Extract the [X, Y] coordinate from the center of the cell holding the provided text.  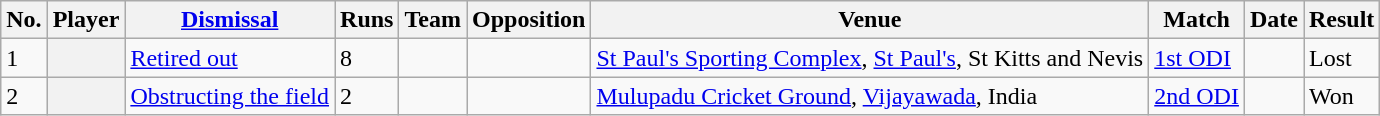
2nd ODI [1197, 96]
Lost [1342, 58]
Retired out [230, 58]
Venue [870, 20]
8 [367, 58]
Date [1274, 20]
Dismissal [230, 20]
Won [1342, 96]
No. [24, 20]
Mulupadu Cricket Ground, Vijayawada, India [870, 96]
1 [24, 58]
Opposition [528, 20]
Runs [367, 20]
Obstructing the field [230, 96]
Result [1342, 20]
Team [433, 20]
Player [86, 20]
1st ODI [1197, 58]
Match [1197, 20]
St Paul's Sporting Complex, St Paul's, St Kitts and Nevis [870, 58]
